Extract the [x, y] coordinate from the center of the cell holding the provided text.  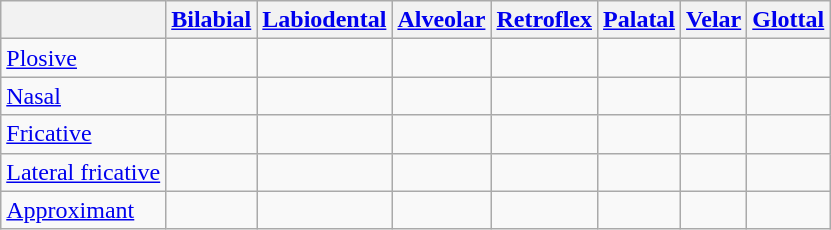
Retroflex [544, 20]
Palatal [640, 20]
Velar [714, 20]
Labiodental [324, 20]
Glottal [788, 20]
Plosive [84, 58]
Approximant [84, 210]
Bilabial [212, 20]
Alveolar [442, 20]
Lateral fricative [84, 172]
Fricative [84, 134]
Nasal [84, 96]
